Capture the cell that displays the provided text and extract its [X, Y] central coordinate. 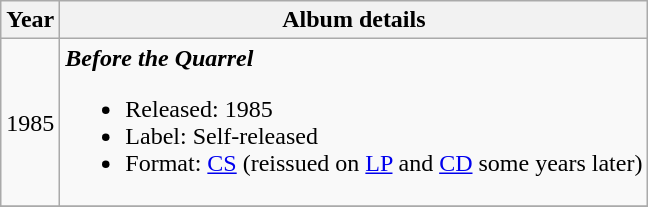
Before the QuarrelReleased: 1985Label: Self-releasedFormat: CS (reissued on LP and CD some years later) [354, 122]
Album details [354, 20]
1985 [30, 122]
Year [30, 20]
